Scan for the cell matching the given text and deliver its (X, Y) coordinate at center. 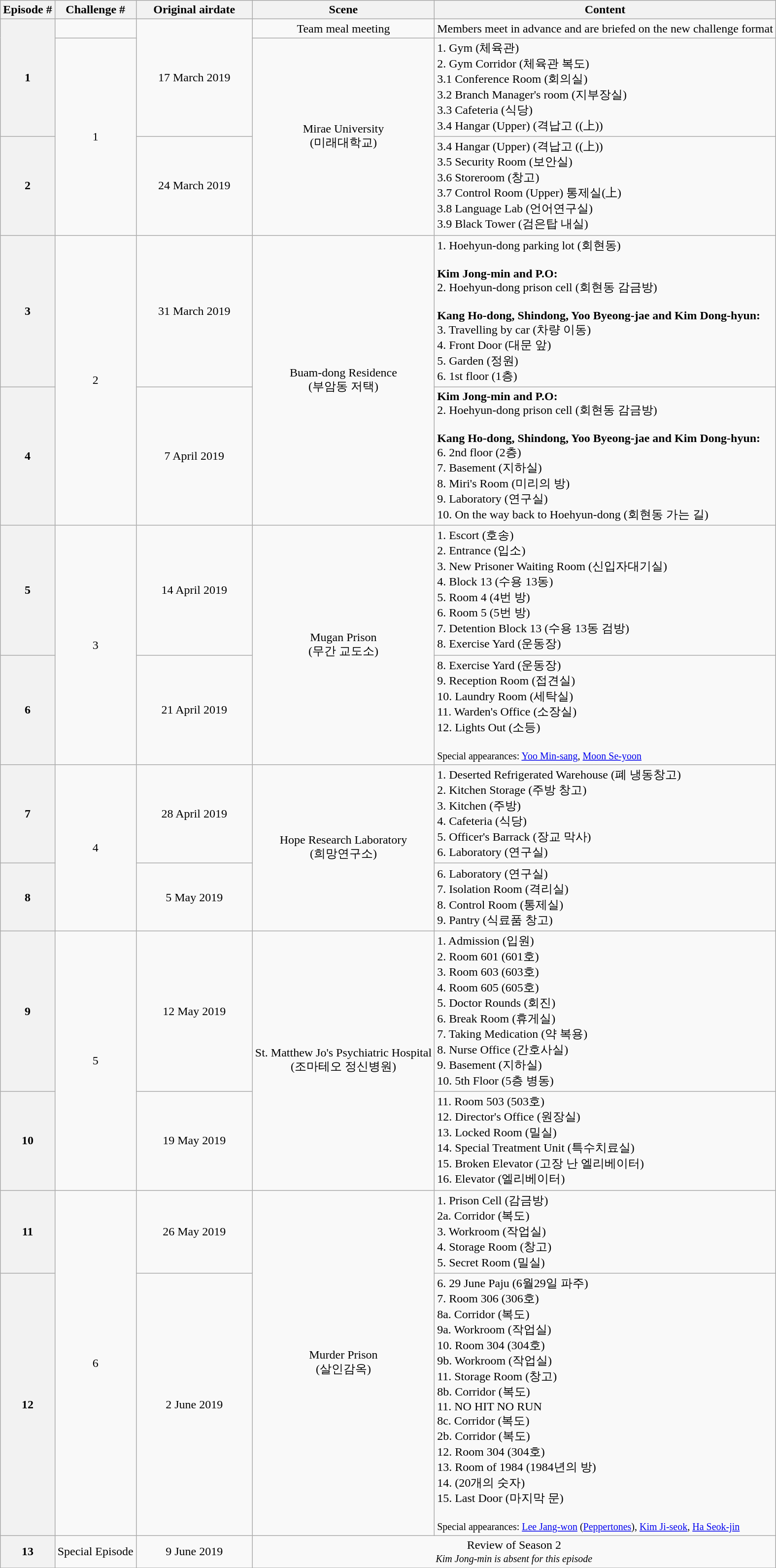
1. Gym (체육관)2. Gym Corridor (체육관 복도)3.1 Conference Room (회의실)3.2 Branch Manager's room (지부장실)3.3 Cafeteria (식당)3.4 Hangar (Upper) (격납고 ((上)) (605, 87)
7 April 2019 (194, 456)
Episode # (28, 10)
Hope Research Laboratory (희망연구소) (343, 848)
Scene (343, 10)
Special Episode (96, 1552)
12 May 2019 (194, 1011)
Challenge # (96, 10)
14 April 2019 (194, 590)
5 May 2019 (194, 897)
Murder Prison(살인감옥) (343, 1363)
1. Deserted Refrigerated Warehouse (폐 냉동창고)2. Kitchen Storage (주방 창고)3. Kitchen (주방)4. Cafeteria (식당)5. Officer's Barrack (장교 막사)6. Laboratory (연구실) (605, 814)
21 April 2019 (194, 710)
13 (28, 1552)
7 (28, 814)
2 June 2019 (194, 1404)
St. Matthew Jo's Psychiatric Hospital(조마테오 정신병원) (343, 1060)
Original airdate (194, 10)
3.4 Hangar (Upper) (격납고 ((上))3.5 Security Room (보안실)3.6 Storeroom (창고)3.7 Control Room (Upper) 통제실(上)3.8 Language Lab (언어연구실)3.9 Black Tower (검은탑 내실) (605, 186)
19 May 2019 (194, 1141)
Mirae University(미래대학교) (343, 136)
9 June 2019 (194, 1552)
9 (28, 1011)
Mugan Prison(무간 교도소) (343, 645)
6. Laboratory (연구실)7. Isolation Room (격리실)8. Control Room (통제실)9. Pantry (식료품 창고) (605, 897)
Buam-dong Residence(부암동 저택) (343, 380)
1. Prison Cell (감금방)2a. Corridor (복도)3. Workroom (작업실)4. Storage Room (창고)5. Secret Room (밀실) (605, 1232)
Content (605, 10)
28 April 2019 (194, 814)
Review of Season 2Kim Jong-min is absent for this episode (514, 1552)
31 March 2019 (194, 311)
26 May 2019 (194, 1232)
Team meal meeting (343, 29)
11 (28, 1232)
24 March 2019 (194, 186)
17 March 2019 (194, 78)
10 (28, 1141)
Members meet in advance and are briefed on the new challenge format (605, 29)
8 (28, 897)
12 (28, 1404)
